Extract the [X, Y] coordinate from the center of the cell holding the provided text.  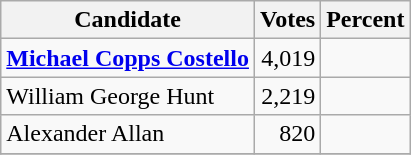
820 [287, 134]
Alexander Allan [128, 134]
Percent [366, 20]
2,219 [287, 96]
Candidate [128, 20]
Votes [287, 20]
4,019 [287, 58]
Michael Copps Costello [128, 58]
William George Hunt [128, 96]
